Extract the [X, Y] coordinate from the center of the cell holding the provided text.  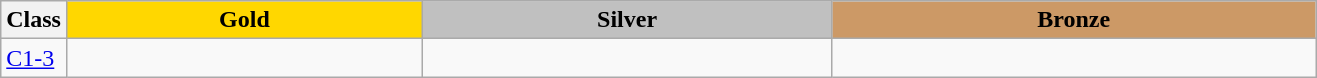
Gold [244, 20]
Class [34, 20]
Silver [626, 20]
Bronze [1074, 20]
C1-3 [34, 58]
